Search for the cell housing the specified text and yield its (X, Y) center coordinate. 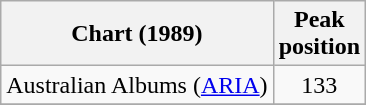
Peakposition (319, 34)
133 (319, 85)
Chart (1989) (137, 34)
Australian Albums (ARIA) (137, 85)
